Locate the cell with the specified text and output its (x, y) center coordinate. 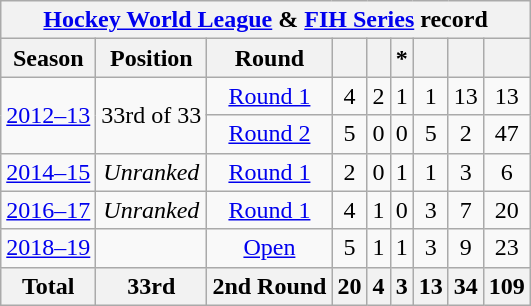
* (402, 58)
6 (506, 172)
2012–13 (48, 115)
2nd Round (270, 286)
33rd (152, 286)
Round (270, 58)
Hockey World League & FIH Series record (266, 20)
23 (506, 248)
Season (48, 58)
7 (466, 210)
2018–19 (48, 248)
47 (506, 134)
Round 2 (270, 134)
33rd of 33 (152, 115)
Position (152, 58)
2016–17 (48, 210)
9 (466, 248)
2014–15 (48, 172)
109 (506, 286)
34 (466, 286)
Total (48, 286)
Open (270, 248)
